Extract the [x, y] coordinate from the center of the cell holding the provided text.  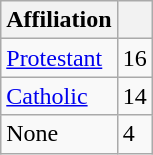
Catholic [59, 96]
16 [134, 58]
None [59, 134]
4 [134, 134]
Protestant [59, 58]
Affiliation [59, 20]
14 [134, 96]
